Scan for the cell matching the given text and deliver its (X, Y) coordinate at center. 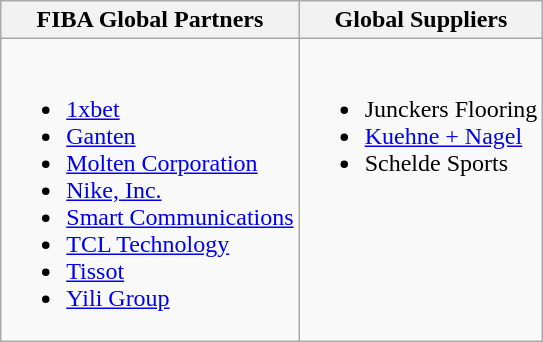
FIBA Global Partners (150, 20)
Global Suppliers (421, 20)
Junckers FlooringKuehne + NagelSchelde Sports (421, 190)
1xbetGantenMolten CorporationNike, Inc.Smart CommunicationsTCL TechnologyTissotYili Group (150, 190)
